Detect which cell encompasses the target text, then output its [x, y] center coordinate. 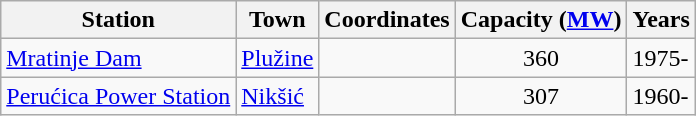
Nikšić [278, 96]
Perućica Power Station [118, 96]
Capacity (MW) [541, 20]
1960- [661, 96]
Years [661, 20]
Station [118, 20]
360 [541, 58]
1975- [661, 58]
Coordinates [387, 20]
Mratinje Dam [118, 58]
307 [541, 96]
Plužine [278, 58]
Town [278, 20]
